Find where the given text appears and provide that cell's center as [x, y] coordinate. 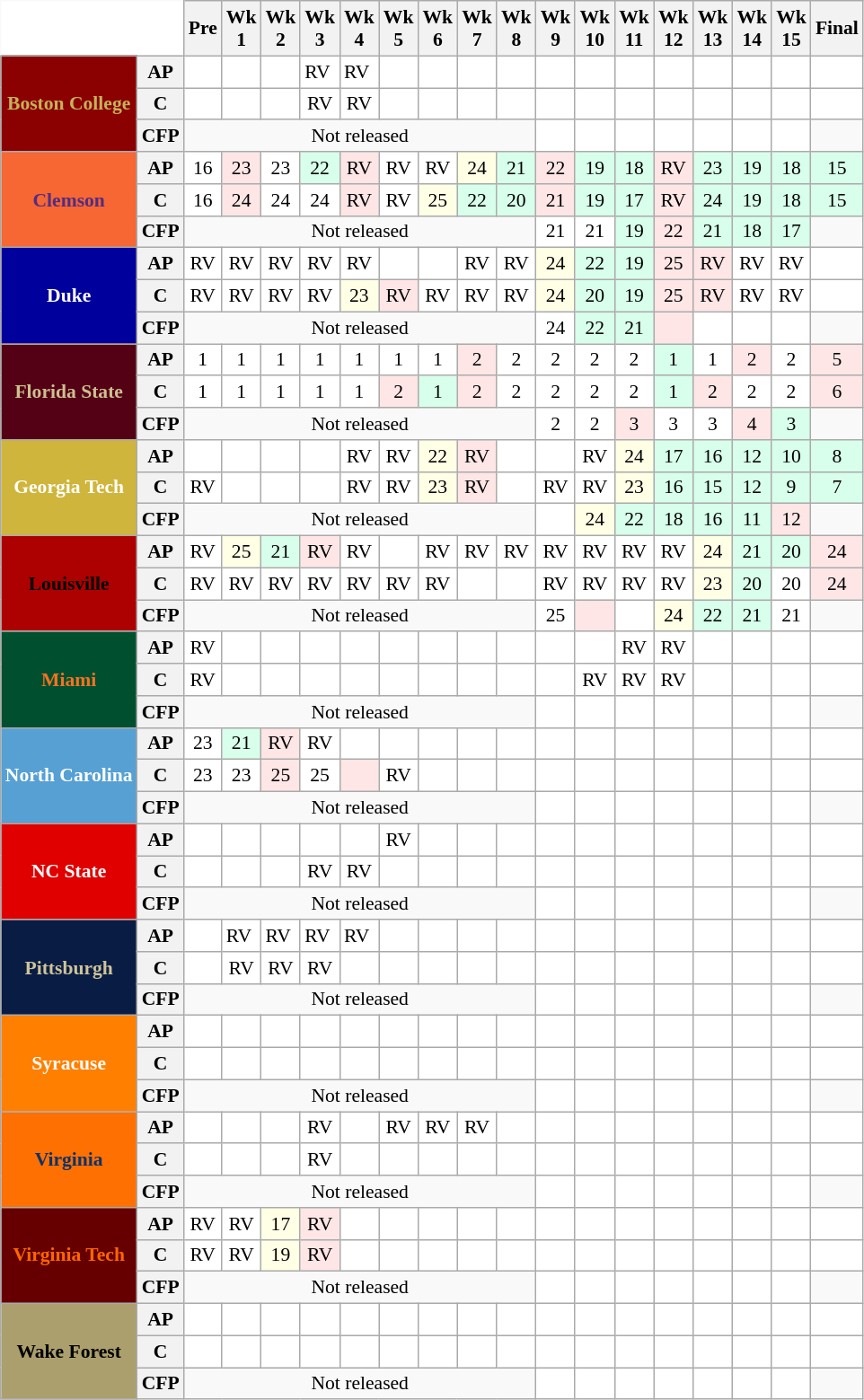
Virginia Tech [69, 1255]
Wk15 [791, 29]
Clemson [69, 199]
Virginia [69, 1160]
Wk3 [320, 29]
Syracuse [69, 1063]
10 [791, 456]
Pittsburgh [69, 968]
Wk12 [674, 29]
NC State [69, 871]
Florida State [69, 392]
Louisville [69, 584]
Wake Forest [69, 1352]
Wk2 [281, 29]
6 [837, 392]
Wk10 [595, 29]
Wk8 [516, 29]
Miami [69, 681]
Wk14 [752, 29]
North Carolina [69, 776]
Georgia Tech [69, 489]
Boston College [69, 104]
Wk1 [242, 29]
Wk5 [399, 29]
5 [837, 360]
4 [752, 424]
Wk4 [359, 29]
9 [791, 488]
11 [752, 520]
Pre [203, 29]
Duke [69, 296]
Wk11 [634, 29]
Final [837, 29]
7 [837, 488]
Wk7 [477, 29]
8 [837, 456]
Wk6 [437, 29]
Wk13 [713, 29]
Wk9 [556, 29]
